Pinpoint the cell where the given text exists, returning its [X, Y] midpoint coordinate. 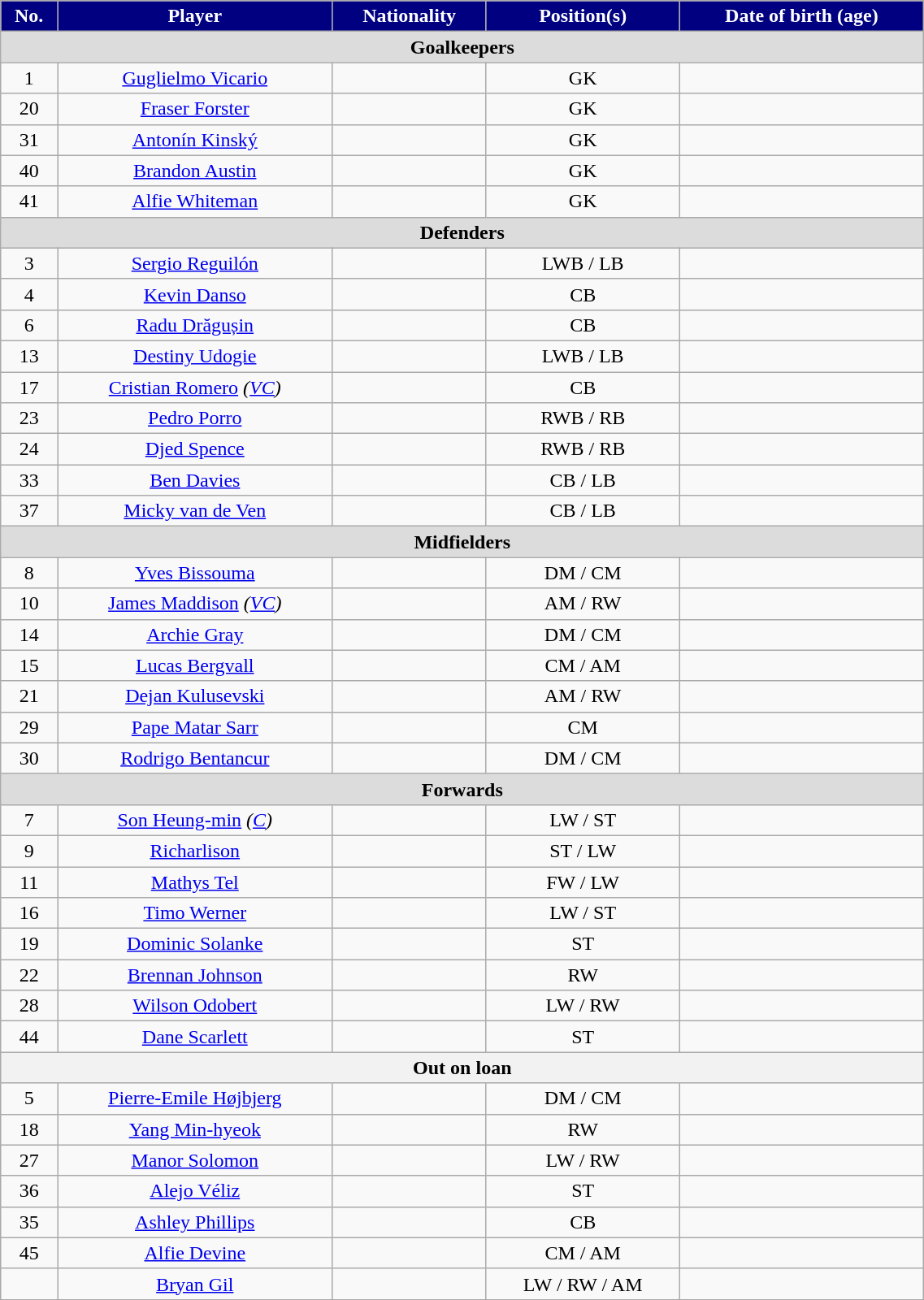
Mathys Tel [195, 882]
16 [29, 913]
Nationality [410, 16]
Pedro Porro [195, 418]
21 [29, 696]
Manor Solomon [195, 1160]
Midfielders [462, 542]
18 [29, 1129]
41 [29, 201]
Dejan Kulusevski [195, 696]
9 [29, 851]
Alfie Whiteman [195, 201]
LW / RW / AM [583, 1284]
14 [29, 635]
17 [29, 388]
Pape Matar Sarr [195, 727]
5 [29, 1098]
6 [29, 325]
Ben Davies [195, 480]
Richarlison [195, 851]
Date of birth (age) [801, 16]
11 [29, 882]
22 [29, 975]
Lucas Bergvall [195, 665]
CM [583, 727]
Position(s) [583, 16]
No. [29, 16]
Defenders [462, 232]
24 [29, 449]
Rodrigo Bentancur [195, 758]
30 [29, 758]
Out on loan [462, 1068]
Yang Min-hyeok [195, 1129]
10 [29, 604]
35 [29, 1222]
28 [29, 1006]
44 [29, 1037]
1 [29, 78]
Alejo Véliz [195, 1191]
Kevin Danso [195, 294]
45 [29, 1253]
FW / LW [583, 882]
40 [29, 171]
27 [29, 1160]
31 [29, 140]
36 [29, 1191]
Timo Werner [195, 913]
Wilson Odobert [195, 1006]
Ashley Phillips [195, 1222]
23 [29, 418]
Goalkeepers [462, 47]
15 [29, 665]
Brandon Austin [195, 171]
Destiny Udogie [195, 356]
Micky van de Ven [195, 511]
Player [195, 16]
19 [29, 944]
Sergio Reguilón [195, 263]
3 [29, 263]
Djed Spence [195, 449]
Bryan Gil [195, 1284]
33 [29, 480]
37 [29, 511]
Forwards [462, 789]
Cristian Romero (VC) [195, 388]
Brennan Johnson [195, 975]
Dane Scarlett [195, 1037]
4 [29, 294]
ST / LW [583, 851]
James Maddison (VC) [195, 604]
Archie Gray [195, 635]
Pierre-Emile Højbjerg [195, 1098]
Fraser Forster [195, 109]
13 [29, 356]
7 [29, 820]
29 [29, 727]
Son Heung-min (C) [195, 820]
Dominic Solanke [195, 944]
8 [29, 573]
Guglielmo Vicario [195, 78]
Yves Bissouma [195, 573]
Antonín Kinský [195, 140]
Alfie Devine [195, 1253]
Radu Drăgușin [195, 325]
20 [29, 109]
